Output the (x, y) coordinate of the center of the cell containing the given text.  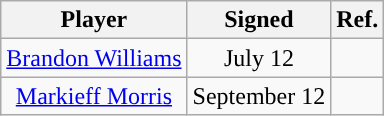
Markieff Morris (94, 96)
September 12 (259, 96)
Ref. (358, 20)
Brandon Williams (94, 58)
Signed (259, 20)
July 12 (259, 58)
Player (94, 20)
